Return the (X, Y) coordinate for the center point of the cell that contains the specified text.  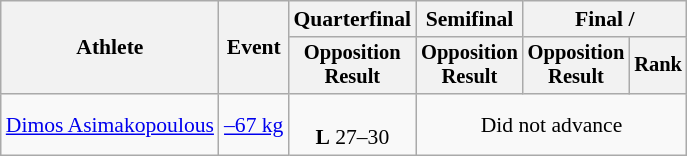
Dimos Asimakopoulous (110, 124)
L 27–30 (352, 124)
Rank (658, 66)
Semifinal (470, 19)
Athlete (110, 48)
Did not advance (552, 124)
Event (254, 48)
Quarterfinal (352, 19)
–67 kg (254, 124)
Final / (605, 19)
